Provide the [X, Y] coordinate of the cell's center where the given text is located.  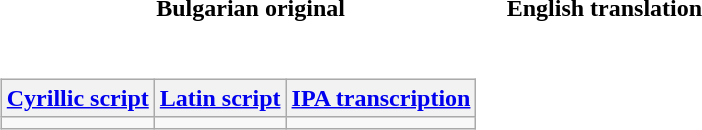
Cyrillic script [78, 98]
IPA transcription [381, 98]
Latin script [220, 98]
